Locate the cell with the specified text and output its [x, y] center coordinate. 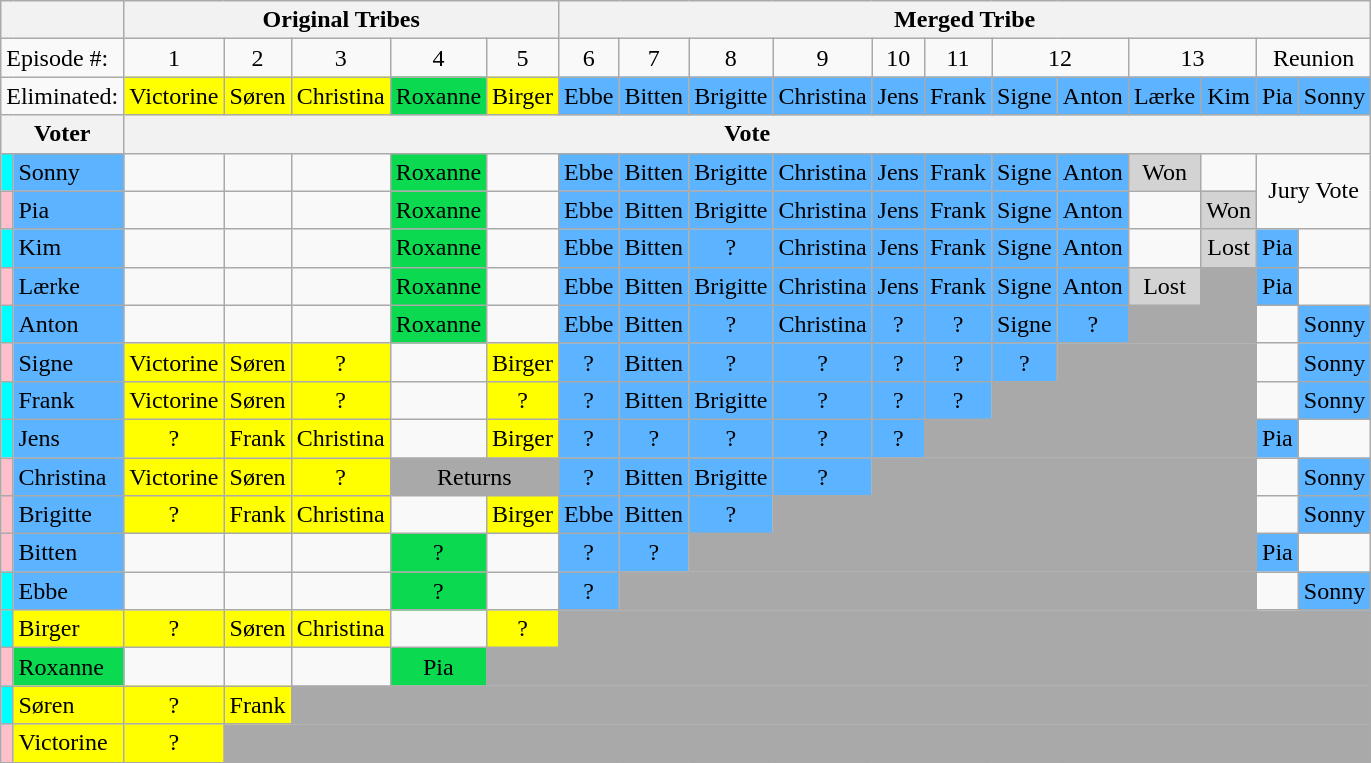
10 [898, 58]
Vote [748, 134]
Jury Vote [1314, 191]
2 [258, 58]
6 [589, 58]
5 [523, 58]
Merged Tribe [965, 20]
Eliminated: [62, 96]
11 [958, 58]
9 [822, 58]
Voter [62, 134]
13 [1192, 58]
1 [174, 58]
12 [1060, 58]
Reunion [1314, 58]
4 [438, 58]
Returns [474, 477]
3 [340, 58]
Episode #: [62, 58]
Original Tribes [342, 20]
8 [731, 58]
7 [654, 58]
